Identify which cell holds the provided text, then report its [X, Y] central coordinate. 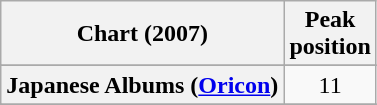
Peak position [330, 34]
11 [330, 85]
Japanese Albums (Oricon) [142, 85]
Chart (2007) [142, 34]
